Identify which cell holds the provided text, then report its [x, y] central coordinate. 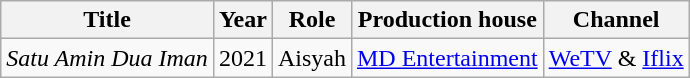
Role [312, 20]
Aisyah [312, 58]
WeTV & Iflix [616, 58]
Year [242, 20]
MD Entertainment [447, 58]
2021 [242, 58]
Satu Amin Dua Iman [108, 58]
Title [108, 20]
Channel [616, 20]
Production house [447, 20]
